Detect which cell encompasses the target text, then output its (x, y) center coordinate. 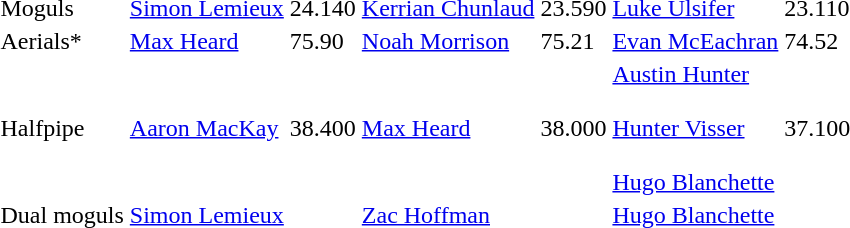
Evan McEachran (696, 41)
Noah Morrison (448, 41)
75.21 (574, 41)
38.400 (322, 128)
75.90 (322, 41)
Aaron MacKay (206, 128)
38.000 (574, 128)
Austin Hunter Hunter Visser Hugo Blanchette (696, 128)
